Search for the cell housing the specified text and yield its [X, Y] center coordinate. 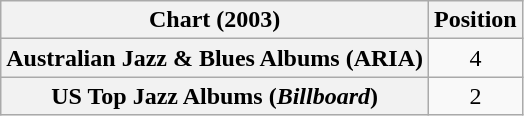
US Top Jazz Albums (Billboard) [215, 96]
4 [476, 58]
2 [476, 96]
Australian Jazz & Blues Albums (ARIA) [215, 58]
Chart (2003) [215, 20]
Position [476, 20]
